Identify which cell holds the provided text, then report its (x, y) central coordinate. 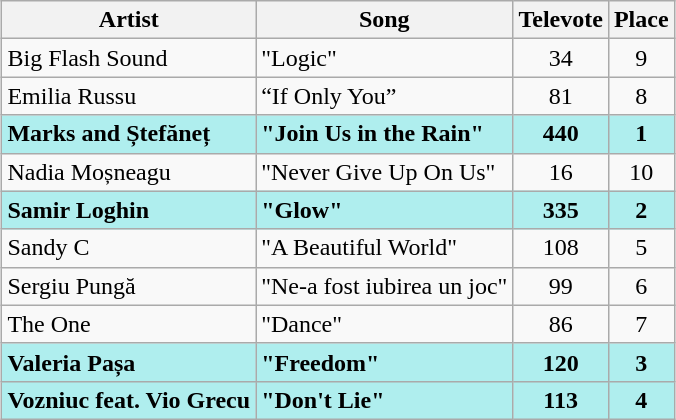
34 (560, 58)
Emilia Russu (129, 96)
“If Only You” (384, 96)
5 (641, 248)
440 (560, 134)
"Dance" (384, 324)
The One (129, 324)
Nadia Moșneagu (129, 172)
Marks and Ștefăneț (129, 134)
2 (641, 210)
9 (641, 58)
Sergiu Pungă (129, 286)
"Join Us in the Rain" (384, 134)
Samir Loghin (129, 210)
113 (560, 400)
108 (560, 248)
"Logic" (384, 58)
"Freedom" (384, 362)
"Don't Lie" (384, 400)
Artist (129, 20)
120 (560, 362)
16 (560, 172)
"Never Give Up On Us" (384, 172)
Song (384, 20)
4 (641, 400)
86 (560, 324)
99 (560, 286)
Big Flash Sound (129, 58)
Vozniuc feat. Vio Grecu (129, 400)
Place (641, 20)
Valeria Pașa (129, 362)
81 (560, 96)
10 (641, 172)
7 (641, 324)
"A Beautiful World" (384, 248)
Sandy C (129, 248)
"Glow" (384, 210)
335 (560, 210)
8 (641, 96)
Televote (560, 20)
6 (641, 286)
3 (641, 362)
"Ne-a fost iubirea un joc" (384, 286)
1 (641, 134)
